Return (x, y) of the center of cell containing provided text 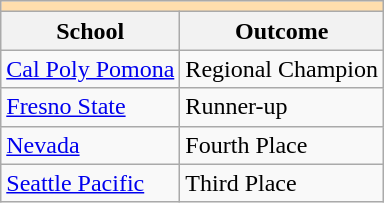
Third Place (282, 183)
Fourth Place (282, 145)
Regional Champion (282, 69)
School (90, 31)
Seattle Pacific (90, 183)
Fresno State (90, 107)
Nevada (90, 145)
Outcome (282, 31)
Cal Poly Pomona (90, 69)
Runner-up (282, 107)
